Provide the [x, y] coordinate of the cell's center where the given text is located.  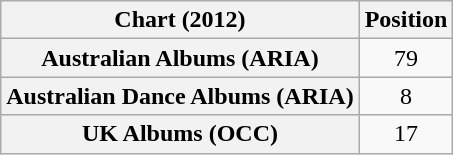
Australian Albums (ARIA) [180, 58]
Position [406, 20]
79 [406, 58]
Chart (2012) [180, 20]
Australian Dance Albums (ARIA) [180, 96]
8 [406, 96]
17 [406, 134]
UK Albums (OCC) [180, 134]
